Output the [x, y] coordinate of the center of the cell containing the given text.  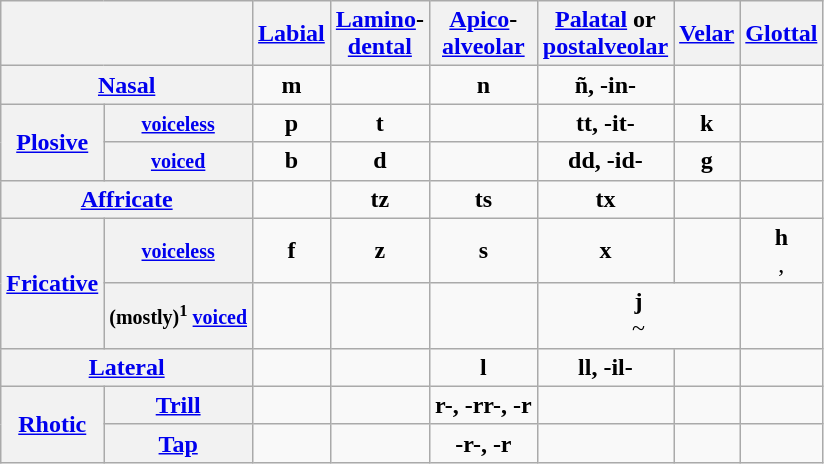
tt, -it- [605, 123]
m [292, 85]
Tap [178, 443]
ll, -il- [605, 367]
tz [380, 199]
Lateral [127, 367]
Glottal [782, 34]
voiced [178, 161]
g [707, 161]
Apico-alveolar [483, 34]
h, [782, 250]
s [483, 250]
ñ, -in- [605, 85]
Plosive [52, 142]
r-, -rr-, -r [483, 405]
tx [605, 199]
Labial [292, 34]
z [380, 250]
l [483, 367]
Velar [707, 34]
d [380, 161]
Palatal orpostalveolar [605, 34]
Nasal [127, 85]
Trill [178, 405]
x [605, 250]
b [292, 161]
dd, -id- [605, 161]
n [483, 85]
f [292, 250]
Lamino-dental [380, 34]
(mostly)1 voiced [178, 316]
Fricative [52, 283]
-r-, -r [483, 443]
p [292, 123]
j~ [638, 316]
Affricate [127, 199]
t [380, 123]
k [707, 123]
ts [483, 199]
Rhotic [52, 424]
